Identify which cell holds the provided text, then report its [X, Y] central coordinate. 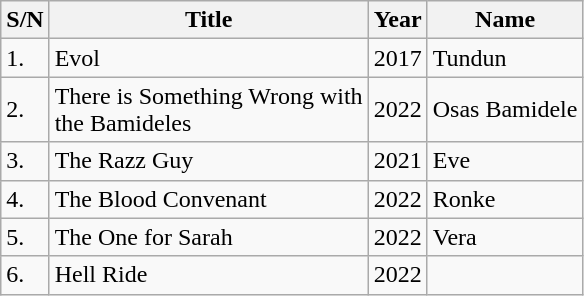
4. [25, 199]
6. [25, 275]
The Blood Convenant [208, 199]
There is Something Wrong withthe Bamideles [208, 110]
Vera [505, 237]
Osas Bamidele [505, 110]
2. [25, 110]
Year [398, 20]
Title [208, 20]
The Razz Guy [208, 161]
Ronke [505, 199]
S/N [25, 20]
The One for Sarah [208, 237]
Eve [505, 161]
Evol [208, 58]
Name [505, 20]
2021 [398, 161]
3. [25, 161]
Hell Ride [208, 275]
5. [25, 237]
2017 [398, 58]
1. [25, 58]
Tundun [505, 58]
